Capture the cell that displays the provided text and extract its (X, Y) central coordinate. 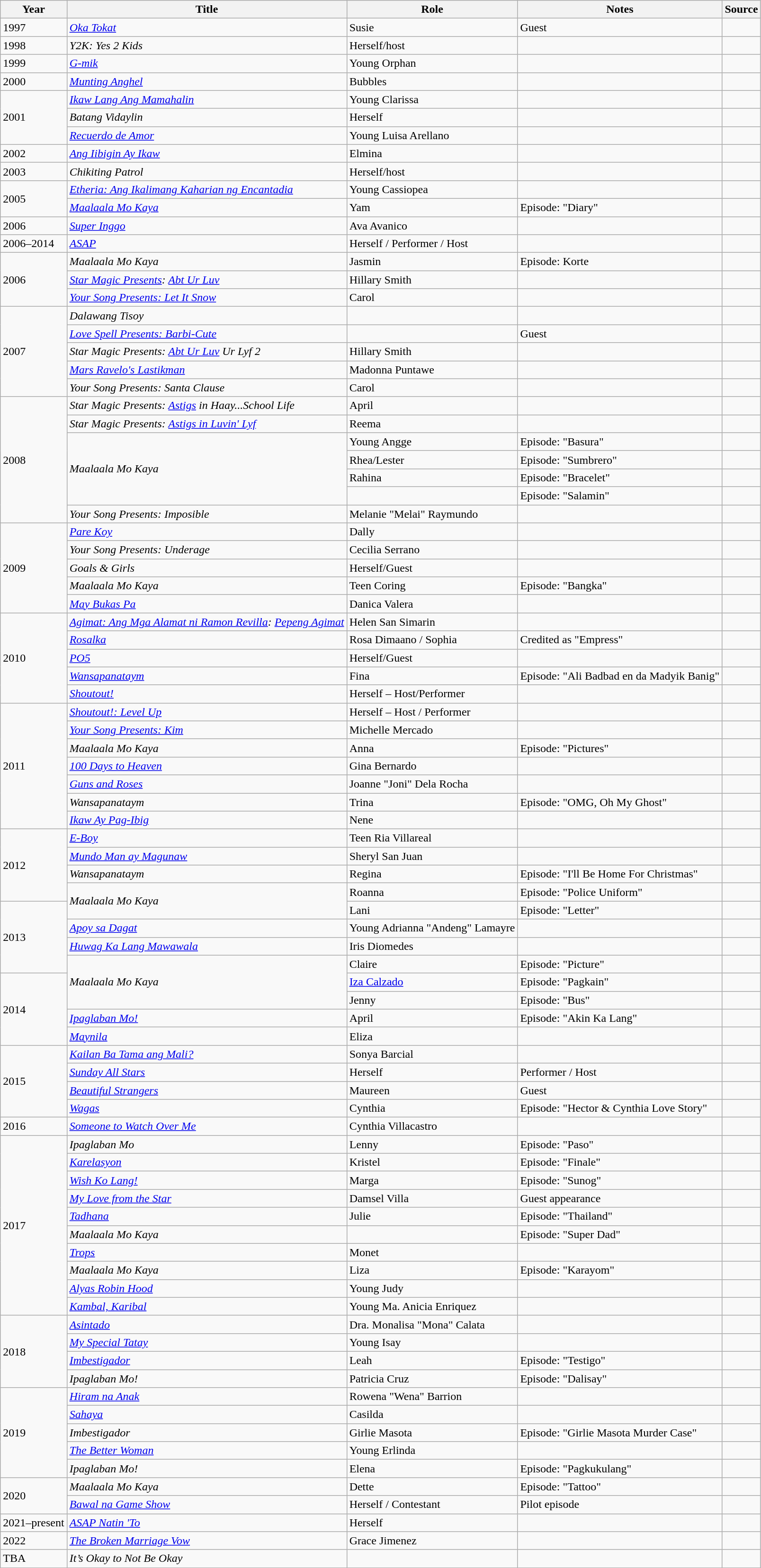
Young Erlinda (432, 1451)
Episode: "Police Uniform" (620, 892)
2008 (34, 460)
Episode: "Thailand" (620, 1216)
Susie (432, 27)
2002 (34, 153)
Roanna (432, 892)
Young Clarissa (432, 99)
Leah (432, 1360)
It’s Okay to Not Be Okay (206, 1559)
Shoutout!: Level Up (206, 712)
Agimat: Ang Mga Alamat ni Ramon Revilla: Pepeng Agimat (206, 622)
2022 (34, 1541)
1998 (34, 45)
Young Orphan (432, 63)
Your Song Presents: Imposible (206, 514)
Young Judy (432, 1288)
Episode: "Salamin" (620, 496)
ASAP (206, 244)
1999 (34, 63)
Kristel (432, 1162)
E-Boy (206, 838)
2016 (34, 1126)
Cecilia Serrano (432, 550)
ASAP Natin 'To (206, 1523)
TBA (34, 1559)
2021–present (34, 1523)
Episode: "Finale" (620, 1162)
Jasmin (432, 262)
2020 (34, 1496)
Young Isay (432, 1342)
Episode: "Diary" (620, 207)
Your Song Presents: Kim (206, 730)
Episode: "OMG, Oh My Ghost" (620, 802)
Episode: "Super Dad" (620, 1234)
Mundo Man ay Magunaw (206, 856)
Chikiting Patrol (206, 171)
Sunday All Stars (206, 1072)
Rosalka (206, 640)
2015 (34, 1081)
Bawal na Game Show (206, 1505)
Gina Bernardo (432, 766)
Huwag Ka Lang Mawawala (206, 946)
Episode: "Pagkain" (620, 982)
Guest appearance (620, 1198)
Marga (432, 1180)
Episode: "Pagkukulang" (620, 1469)
Your Song Presents: Let It Snow (206, 298)
Episode: "Karayom" (620, 1270)
Teen Coring (432, 586)
Episode: "Bracelet" (620, 478)
Cynthia Villacastro (432, 1126)
Kailan Ba Tama ang Mali? (206, 1054)
Lani (432, 910)
1997 (34, 27)
Episode: "Sumbrero" (620, 460)
May Bukas Pa (206, 604)
Joanne "Joni" Dela Rocha (432, 784)
Melanie "Melai" Raymundo (432, 514)
Episode: Korte (620, 262)
Super Inggo (206, 226)
Episode: "Sunog" (620, 1180)
Young Angge (432, 442)
Cynthia (432, 1108)
Episode: "Letter" (620, 910)
Episode: "Akin Ka Lang" (620, 1018)
Episode: "Ali Badbad en da Madyik Banig" (620, 676)
Episode: "Basura" (620, 442)
Patricia Cruz (432, 1379)
2018 (34, 1351)
PO5 (206, 658)
Kambal, Karibal (206, 1306)
Performer / Host (620, 1072)
Rhea/Lester (432, 460)
Monet (432, 1252)
Sheryl San Juan (432, 856)
Guns and Roses (206, 784)
2003 (34, 171)
Damsel Villa (432, 1198)
Episode: "Dalisay" (620, 1379)
Oka Tokat (206, 27)
Pare Koy (206, 532)
Julie (432, 1216)
Asintado (206, 1324)
Bubbles (432, 81)
Maureen (432, 1090)
Ava Avanico (432, 226)
Helen San Simarin (432, 622)
Apoy sa Dagat (206, 928)
Rowena "Wena" Barrion (432, 1397)
Iris Diomedes (432, 946)
Maynila (206, 1036)
Episode: "Paso" (620, 1144)
Anna (432, 748)
Goals & Girls (206, 568)
2012 (34, 865)
Star Magic Presents: Astigs in Haay...School Life (206, 406)
Episode: "Hector & Cynthia Love Story" (620, 1108)
Episode: "Picture" (620, 964)
Episode: "Tattoo" (620, 1487)
Source (742, 9)
2009 (34, 568)
Episode: "Bus" (620, 1000)
My Special Tatay (206, 1342)
Elmina (432, 153)
Beautiful Strangers (206, 1090)
Nene (432, 820)
Jenny (432, 1000)
Dette (432, 1487)
Episode: "Bangka" (620, 586)
Trina (432, 802)
Karelasyon (206, 1162)
2001 (34, 117)
2005 (34, 198)
Ikaw Lang Ang Mamahalin (206, 99)
Dalawang Tisoy (206, 316)
Young Cassiopea (432, 189)
Herself / Contestant (432, 1505)
Rahina (432, 478)
Tadhana (206, 1216)
2000 (34, 81)
2010 (34, 658)
Fina (432, 676)
Hiram na Anak (206, 1397)
Young Adrianna "Andeng" Lamayre (432, 928)
Ipaglaban Mo (206, 1144)
Trops (206, 1252)
2017 (34, 1226)
Episode: "I'll Be Home For Christmas" (620, 874)
My Love from the Star (206, 1198)
Casilda (432, 1415)
Young Ma. Anicia Enriquez (432, 1306)
Iza Calzado (432, 982)
Sonya Barcial (432, 1054)
Herself – Host/Performer (432, 694)
Someone to Watch Over Me (206, 1126)
Alyas Robin Hood (206, 1288)
Wagas (206, 1108)
Batang Vidaylin (206, 117)
2019 (34, 1433)
Girlie Masota (432, 1433)
Notes (620, 9)
Rosa Dimaano / Sophia (432, 640)
Lenny (432, 1144)
Shoutout! (206, 694)
2013 (34, 937)
Liza (432, 1270)
Munting Anghel (206, 81)
Michelle Mercado (432, 730)
2011 (34, 766)
Sahaya (206, 1415)
Love Spell Presents: Barbi-Cute (206, 334)
Role (432, 9)
Episode: "Girlie Masota Murder Case" (620, 1433)
Young Luisa Arellano (432, 135)
Star Magic Presents: Astigs in Luvin' Lyf (206, 424)
2006–2014 (34, 244)
Herself – Host / Performer (432, 712)
Regina (432, 874)
The Broken Marriage Vow (206, 1541)
Your Song Presents: Underage (206, 550)
Yam (432, 207)
Recuerdo de Amor (206, 135)
Episode: "Testigo" (620, 1360)
Grace Jimenez (432, 1541)
Dally (432, 532)
100 Days to Heaven (206, 766)
Ikaw Ay Pag-Ibig (206, 820)
Episode: "Pictures" (620, 748)
G-mik (206, 63)
Teen Ria Villareal (432, 838)
Pilot episode (620, 1505)
The Better Woman (206, 1451)
Reema (432, 424)
2014 (34, 1009)
Star Magic Presents: Abt Ur Luv Ur Lyf 2 (206, 352)
Ang Iibigin Ay Ikaw (206, 153)
2007 (34, 352)
Elena (432, 1469)
Mars Ravelo's Lastikman (206, 370)
Star Magic Presents: Abt Ur Luv (206, 280)
Your Song Presents: Santa Clause (206, 388)
Credited as "Empress" (620, 640)
Herself / Performer / Host (432, 244)
Year (34, 9)
Eliza (432, 1036)
Title (206, 9)
Dra. Monalisa "Mona" Calata (432, 1324)
Etheria: Ang Ikalimang Kaharian ng Encantadia (206, 189)
Y2K: Yes 2 Kids (206, 45)
Danica Valera (432, 604)
Wish Ko Lang! (206, 1180)
Claire (432, 964)
Madonna Puntawe (432, 370)
